Output the [x, y] coordinate of the center of the cell containing the given text.  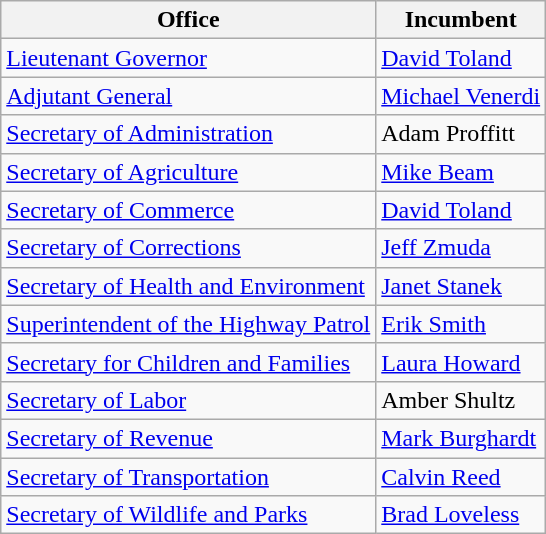
Secretary of Administration [188, 134]
Calvin Reed [461, 477]
Secretary of Revenue [188, 438]
Michael Venerdi [461, 96]
Adam Proffitt [461, 134]
Secretary of Labor [188, 400]
Adjutant General [188, 96]
Brad Loveless [461, 515]
Secretary of Corrections [188, 248]
Secretary of Wildlife and Parks [188, 515]
Erik Smith [461, 324]
Secretary for Children and Families [188, 362]
Secretary of Commerce [188, 210]
Mike Beam [461, 172]
Janet Stanek [461, 286]
Incumbent [461, 20]
Jeff Zmuda [461, 248]
Laura Howard [461, 362]
Lieutenant Governor [188, 58]
Secretary of Agriculture [188, 172]
Amber Shultz [461, 400]
Secretary of Health and Environment [188, 286]
Mark Burghardt [461, 438]
Office [188, 20]
Superintendent of the Highway Patrol [188, 324]
Secretary of Transportation [188, 477]
